Capture the cell that displays the provided text and extract its [x, y] central coordinate. 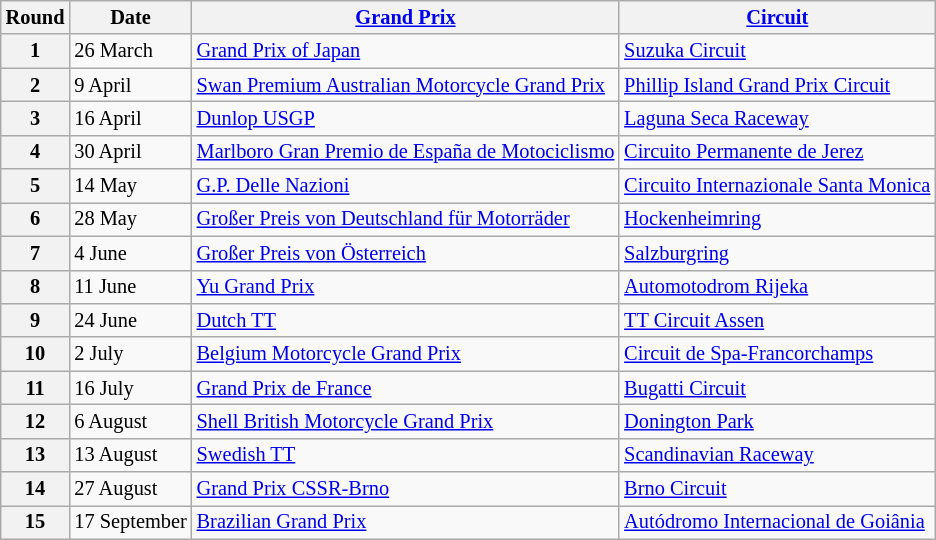
Brazilian Grand Prix [406, 522]
7 [36, 253]
15 [36, 522]
13 August [130, 455]
Marlboro Gran Premio de España de Motociclismo [406, 152]
G.P. Delle Nazioni [406, 186]
16 April [130, 118]
Autódromo Internacional de Goiânia [777, 522]
Phillip Island Grand Prix Circuit [777, 85]
Brno Circuit [777, 489]
Großer Preis von Österreich [406, 253]
Salzburgring [777, 253]
Belgium Motorcycle Grand Prix [406, 354]
3 [36, 118]
24 June [130, 320]
Circuito Permanente de Jerez [777, 152]
Hockenheimring [777, 219]
11 June [130, 287]
TT Circuit Assen [777, 320]
9 [36, 320]
11 [36, 388]
Dunlop USGP [406, 118]
Donington Park [777, 421]
Grand Prix of Japan [406, 51]
Circuit de Spa-Francorchamps [777, 354]
Grand Prix [406, 17]
Swan Premium Australian Motorcycle Grand Prix [406, 85]
12 [36, 421]
8 [36, 287]
6 [36, 219]
Dutch TT [406, 320]
27 August [130, 489]
Grand Prix de France [406, 388]
Scandinavian Raceway [777, 455]
16 July [130, 388]
Yu Grand Prix [406, 287]
17 September [130, 522]
26 March [130, 51]
13 [36, 455]
9 April [130, 85]
Automotodrom Rijeka [777, 287]
14 [36, 489]
Circuit [777, 17]
30 April [130, 152]
4 June [130, 253]
2 July [130, 354]
Round [36, 17]
6 August [130, 421]
Laguna Seca Raceway [777, 118]
14 May [130, 186]
Bugatti Circuit [777, 388]
4 [36, 152]
Shell British Motorcycle Grand Prix [406, 421]
2 [36, 85]
Grand Prix CSSR-Brno [406, 489]
28 May [130, 219]
10 [36, 354]
Circuito Internazionale Santa Monica [777, 186]
Swedish TT [406, 455]
Date [130, 17]
Suzuka Circuit [777, 51]
Großer Preis von Deutschland für Motorräder [406, 219]
5 [36, 186]
1 [36, 51]
